Extract the (X, Y) coordinate from the center of the cell holding the provided text.  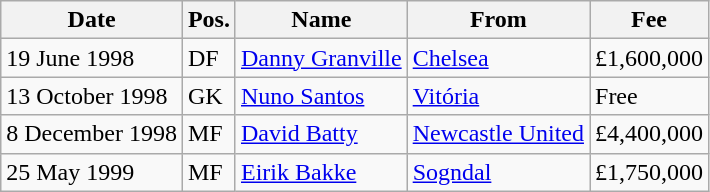
£1,600,000 (650, 58)
13 October 1998 (92, 96)
Nuno Santos (321, 96)
Fee (650, 20)
Pos. (208, 20)
8 December 1998 (92, 134)
From (498, 20)
GK (208, 96)
Newcastle United (498, 134)
Chelsea (498, 58)
19 June 1998 (92, 58)
Name (321, 20)
Date (92, 20)
Sogndal (498, 172)
£1,750,000 (650, 172)
Danny Granville (321, 58)
DF (208, 58)
Free (650, 96)
David Batty (321, 134)
£4,400,000 (650, 134)
Eirik Bakke (321, 172)
25 May 1999 (92, 172)
Vitória (498, 96)
